From the cell containing the given text, extract its center point as (X, Y) coordinate. 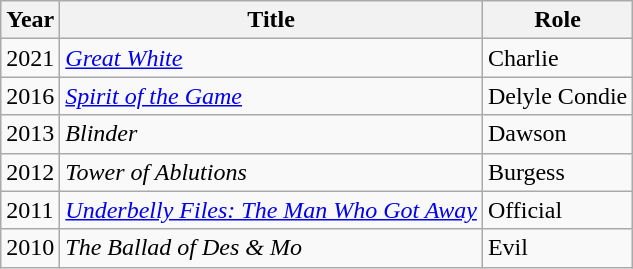
Underbelly Files: The Man Who Got Away (272, 210)
2011 (30, 210)
Dawson (557, 134)
Year (30, 20)
Charlie (557, 58)
Burgess (557, 172)
Evil (557, 248)
2016 (30, 96)
2010 (30, 248)
Tower of Ablutions (272, 172)
2013 (30, 134)
The Ballad of Des & Mo (272, 248)
Blinder (272, 134)
Title (272, 20)
Official (557, 210)
Great White (272, 58)
Delyle Condie (557, 96)
Role (557, 20)
2021 (30, 58)
Spirit of the Game (272, 96)
2012 (30, 172)
